Capture the cell that displays the provided text and extract its [x, y] central coordinate. 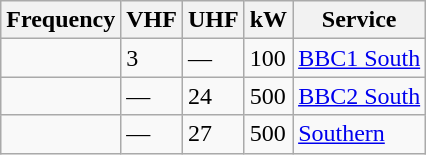
24 [213, 96]
100 [268, 58]
Southern [360, 134]
Frequency [61, 20]
BBC2 South [360, 96]
27 [213, 134]
Service [360, 20]
kW [268, 20]
BBC1 South [360, 58]
3 [152, 58]
UHF [213, 20]
VHF [152, 20]
